Provide the [x, y] coordinate of the cell's center where the given text is located.  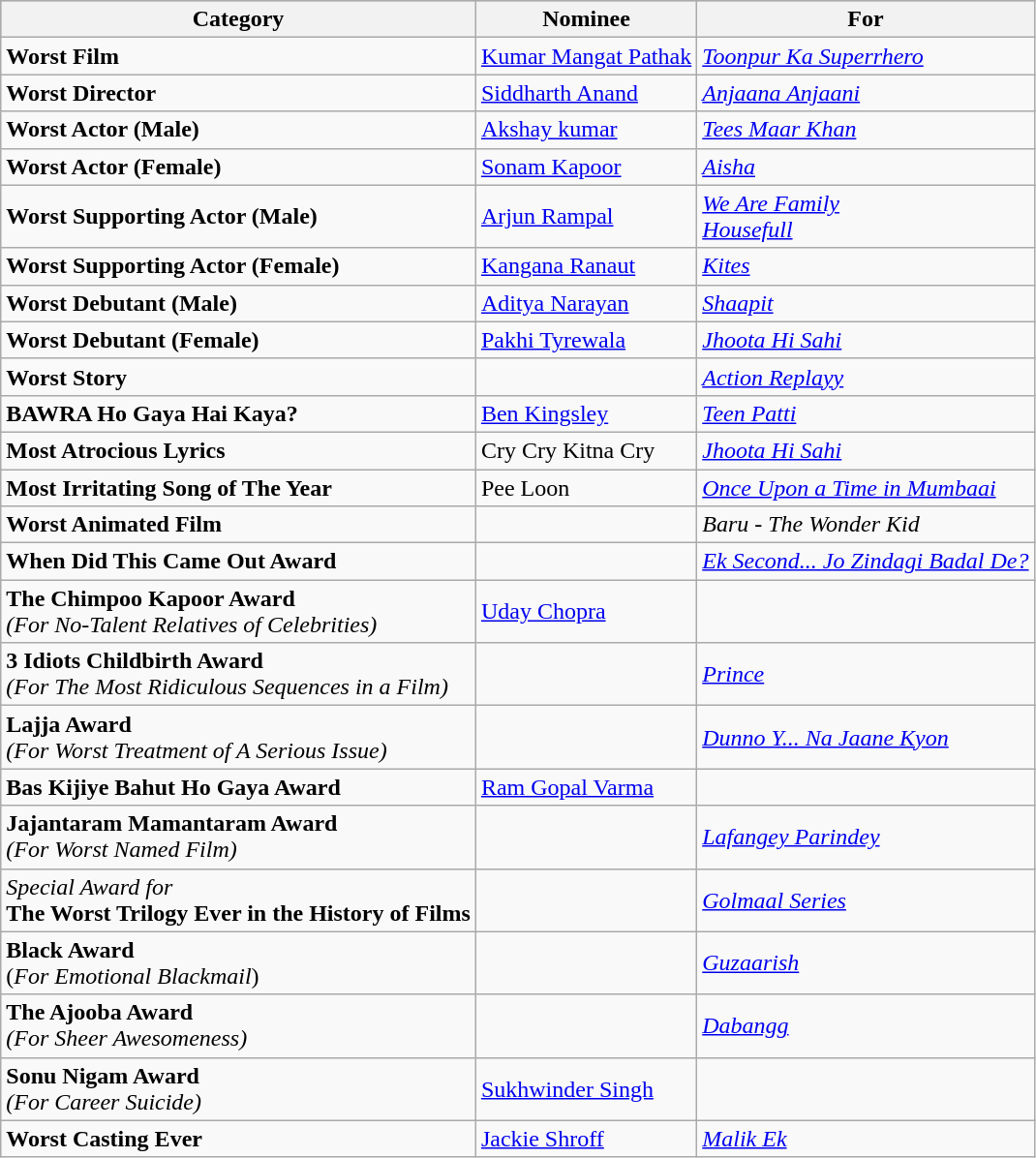
When Did This Came Out Award [238, 562]
Worst Animated Film [238, 525]
Lajja Award(For Worst Treatment of A Serious Issue) [238, 738]
Akshay kumar [586, 130]
Worst Actor (Female) [238, 167]
Worst Story [238, 377]
Worst Film [238, 56]
Kumar Mangat Pathak [586, 56]
Teen Patti [866, 413]
Worst Debutant (Female) [238, 340]
Arjun Rampal [586, 217]
Guzaarish [866, 962]
Cry Cry Kitna Cry [586, 450]
Jajantaram Mamantaram Award(For Worst Named Film) [238, 837]
BAWRA Ho Gaya Hai Kaya? [238, 413]
Jackie Shroff [586, 1139]
Lafangey Parindey [866, 837]
Worst Actor (Male) [238, 130]
Worst Director [238, 93]
Uday Chopra [586, 612]
Once Upon a Time in Mumbaai [866, 487]
Kites [866, 266]
Bas Kijiye Bahut Ho Gaya Award [238, 787]
Sukhwinder Singh [586, 1088]
The Ajooba Award(For Sheer Awesomeness) [238, 1026]
Most Irritating Song of The Year [238, 487]
Most Atrocious Lyrics [238, 450]
Pakhi Tyrewala [586, 340]
Category [238, 19]
Dabangg [866, 1026]
We Are FamilyHousefull [866, 217]
Kangana Ranaut [586, 266]
Siddharth Anand [586, 93]
Ek Second... Jo Zindagi Badal De? [866, 562]
Pee Loon [586, 487]
Black Award(For Emotional Blackmail) [238, 962]
For [866, 19]
Sonam Kapoor [586, 167]
Anjaana Anjaani [866, 93]
Ben Kingsley [586, 413]
Aisha [866, 167]
Special Award forThe Worst Trilogy Ever in the History of Films [238, 900]
Worst Debutant (Male) [238, 303]
Nominee [586, 19]
Prince [866, 674]
The Chimpoo Kapoor Award(For No-Talent Relatives of Celebrities) [238, 612]
Toonpur Ka Superrhero [866, 56]
Dunno Y... Na Jaane Kyon [866, 738]
Sonu Nigam Award(For Career Suicide) [238, 1088]
Golmaal Series [866, 900]
3 Idiots Childbirth Award(For The Most Ridiculous Sequences in a Film) [238, 674]
Malik Ek [866, 1139]
Action Replayy [866, 377]
Worst Supporting Actor (Male) [238, 217]
Shaapit [866, 303]
Tees Maar Khan [866, 130]
Aditya Narayan [586, 303]
Worst Supporting Actor (Female) [238, 266]
Worst Casting Ever [238, 1139]
Baru - The Wonder Kid [866, 525]
Ram Gopal Varma [586, 787]
